Locate the cell with the specified text and output its [x, y] center coordinate. 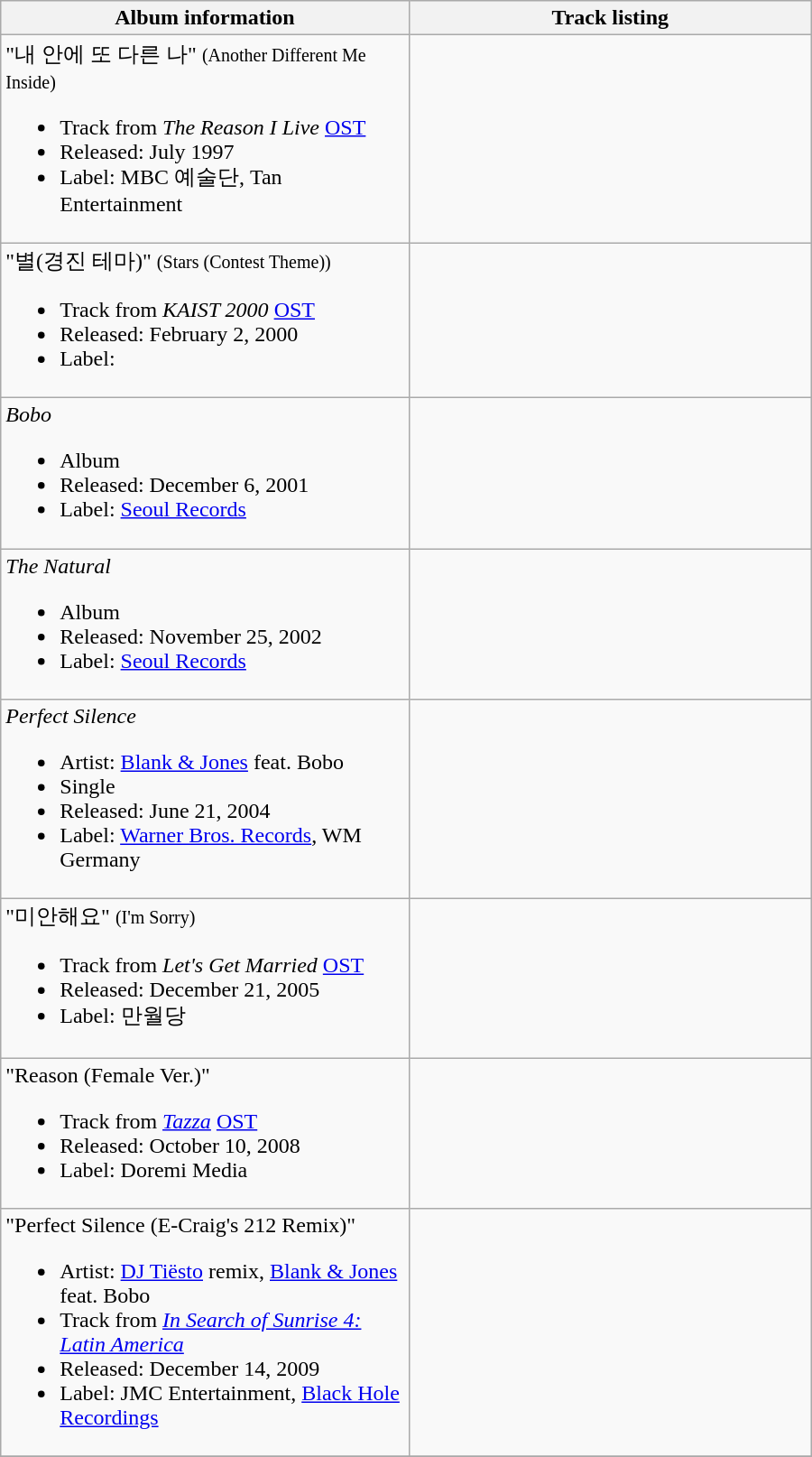
The NaturalAlbumReleased: November 25, 2002Label: Seoul Records [205, 625]
Track listing [610, 18]
"내 안에 또 다른 나" (Another Different Me Inside)Track from The Reason I Live OSTReleased: July 1997Label: MBC 예술단, Tan Entertainment [205, 139]
"Reason (Female Ver.)"Track from Tazza OSTReleased: October 10, 2008Label: Doremi Media [205, 1134]
BoboAlbumReleased: December 6, 2001Label: Seoul Records [205, 473]
Perfect SilenceArtist: Blank & Jones feat. BoboSingleReleased: June 21, 2004Label: Warner Bros. Records, WM Germany [205, 800]
"별(경진 테마)" (Stars (Contest Theme))Track from KAIST 2000 OSTReleased: February 2, 2000Label: [205, 320]
Album information [205, 18]
"미안해요" (I'm Sorry)Track from Let's Get Married OSTReleased: December 21, 2005Label: 만월당 [205, 979]
